Search for the cell housing the specified text and yield its [x, y] center coordinate. 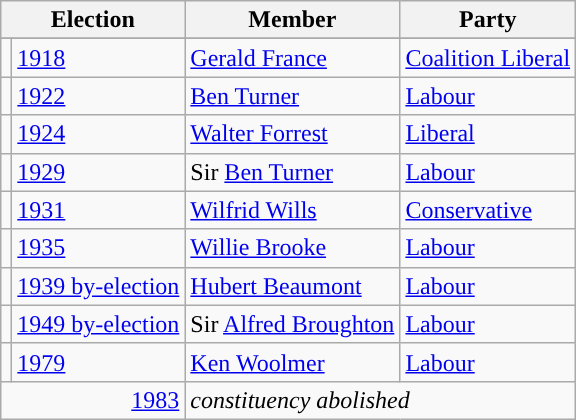
Member [292, 20]
1939 by-election [98, 286]
Walter Forrest [292, 134]
Election [93, 20]
1979 [98, 362]
1924 [98, 134]
Willie Brooke [292, 248]
Party [488, 20]
Coalition Liberal [488, 58]
1931 [98, 210]
1929 [98, 172]
Conservative [488, 210]
Wilfrid Wills [292, 210]
Ken Woolmer [292, 362]
Sir Ben Turner [292, 172]
constituency abolished [380, 400]
Gerald France [292, 58]
1935 [98, 248]
1983 [93, 400]
1922 [98, 96]
Hubert Beaumont [292, 286]
Liberal [488, 134]
Sir Alfred Broughton [292, 324]
1918 [98, 58]
Ben Turner [292, 96]
1949 by-election [98, 324]
